Identify which cell holds the provided text, then report its (X, Y) central coordinate. 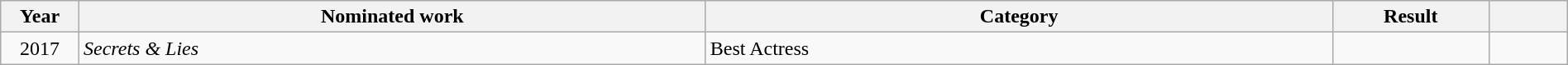
Best Actress (1019, 48)
Result (1411, 17)
2017 (40, 48)
Secrets & Lies (392, 48)
Nominated work (392, 17)
Category (1019, 17)
Year (40, 17)
